Pinpoint the cell where the given text exists, returning its (x, y) midpoint coordinate. 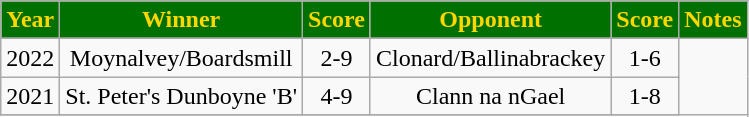
1-8 (645, 96)
4-9 (337, 96)
Winner (182, 20)
Year (30, 20)
St. Peter's Dunboyne 'B' (182, 96)
Notes (713, 20)
2-9 (337, 58)
Clann na nGael (490, 96)
Clonard/Ballinabrackey (490, 58)
Moynalvey/Boardsmill (182, 58)
1-6 (645, 58)
Opponent (490, 20)
2022 (30, 58)
2021 (30, 96)
